Extract the (X, Y) coordinate from the center of the cell holding the provided text.  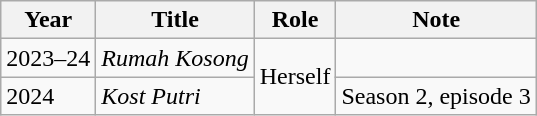
Season 2, episode 3 (436, 96)
Kost Putri (175, 96)
2024 (48, 96)
Title (175, 20)
Year (48, 20)
Herself (295, 77)
Rumah Kosong (175, 58)
Note (436, 20)
Role (295, 20)
2023–24 (48, 58)
